Locate the cell with the specified text and output its (X, Y) center coordinate. 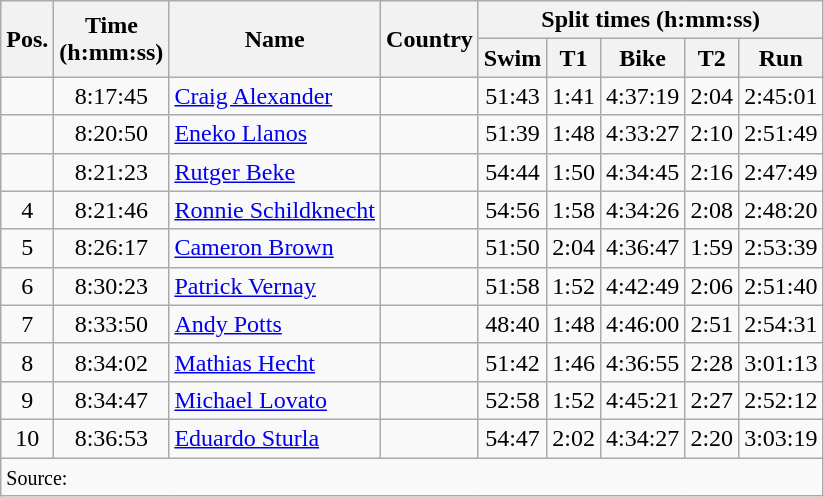
Pos. (28, 39)
Andy Potts (275, 324)
51:58 (512, 286)
2:53:39 (781, 248)
4:46:00 (642, 324)
2:51 (712, 324)
Eduardo Sturla (275, 438)
1:46 (574, 362)
5 (28, 248)
Eneko Llanos (275, 134)
8:26:17 (112, 248)
2:10 (712, 134)
6 (28, 286)
2:48:20 (781, 210)
4:36:55 (642, 362)
4:37:19 (642, 96)
Craig Alexander (275, 96)
2:47:49 (781, 172)
4:34:26 (642, 210)
2:45:01 (781, 96)
1:50 (574, 172)
4:36:47 (642, 248)
8:30:23 (112, 286)
8:17:45 (112, 96)
8:34:02 (112, 362)
4:33:27 (642, 134)
Patrick Vernay (275, 286)
3:01:13 (781, 362)
2:28 (712, 362)
51:42 (512, 362)
Name (275, 39)
4 (28, 210)
9 (28, 400)
4:34:27 (642, 438)
Rutger Beke (275, 172)
Swim (512, 58)
54:44 (512, 172)
Time(h:mm:ss) (112, 39)
T1 (574, 58)
2:16 (712, 172)
4:42:49 (642, 286)
2:51:40 (781, 286)
2:54:31 (781, 324)
2:08 (712, 210)
Ronnie Schildknecht (275, 210)
48:40 (512, 324)
2:02 (574, 438)
2:52:12 (781, 400)
2:27 (712, 400)
8:33:50 (112, 324)
4:45:21 (642, 400)
52:58 (512, 400)
10 (28, 438)
Run (781, 58)
Mathias Hecht (275, 362)
Cameron Brown (275, 248)
Source: (412, 477)
2:06 (712, 286)
51:43 (512, 96)
2:51:49 (781, 134)
8:21:23 (112, 172)
2:20 (712, 438)
T2 (712, 58)
54:56 (512, 210)
8:21:46 (112, 210)
1:41 (574, 96)
8:20:50 (112, 134)
8 (28, 362)
51:50 (512, 248)
51:39 (512, 134)
7 (28, 324)
Split times (h:mm:ss) (650, 20)
Bike (642, 58)
1:59 (712, 248)
Michael Lovato (275, 400)
3:03:19 (781, 438)
54:47 (512, 438)
8:34:47 (112, 400)
Country (430, 39)
8:36:53 (112, 438)
1:58 (574, 210)
4:34:45 (642, 172)
